Provide the [X, Y] coordinate of the cell's center where the given text is located.  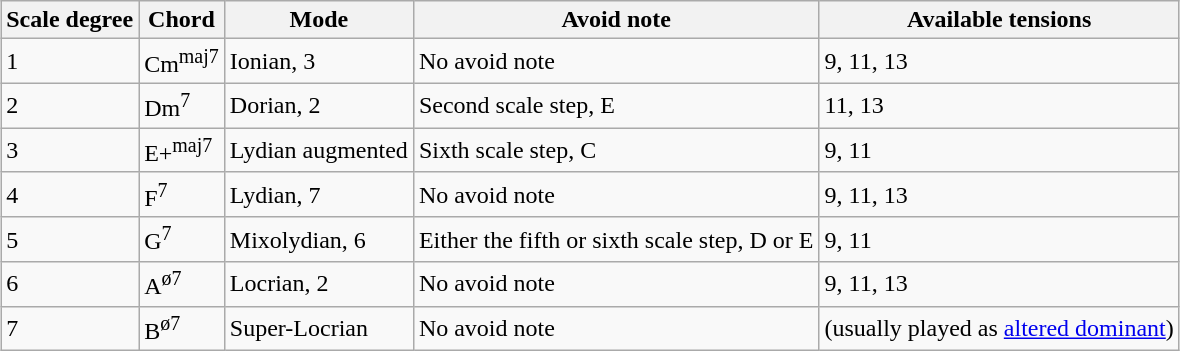
Bø7 [182, 328]
Aø7 [182, 284]
7 [70, 328]
4 [70, 194]
6 [70, 284]
Available tensions [999, 20]
11, 13 [999, 106]
(usually played as altered dominant) [999, 328]
3 [70, 150]
Mixolydian, 6 [318, 240]
Lydian augmented [318, 150]
Avoid note [616, 20]
Cmmaj7 [182, 62]
Locrian, 2 [318, 284]
Super-Locrian [318, 328]
Sixth scale step, C [616, 150]
1 [70, 62]
Second scale step, E [616, 106]
Mode [318, 20]
Dm7 [182, 106]
F7 [182, 194]
Ionian, 3 [318, 62]
Chord [182, 20]
2 [70, 106]
G7 [182, 240]
Lydian, 7 [318, 194]
Dorian, 2 [318, 106]
E+maj7 [182, 150]
Either the fifth or sixth scale step, D or E [616, 240]
Scale degree [70, 20]
5 [70, 240]
